Determine the [X, Y] coordinate at the center of the cell enclosing the given text.  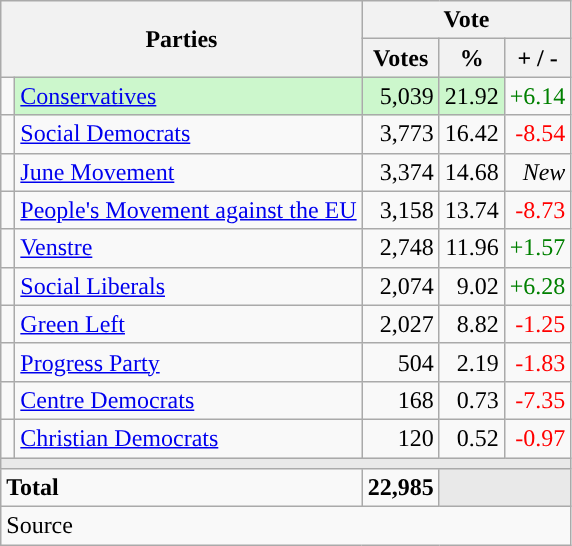
2,027 [400, 324]
22,985 [400, 488]
14.68 [472, 172]
Green Left [188, 324]
3,158 [400, 210]
5,039 [400, 96]
504 [400, 362]
Source [286, 526]
Venstre [188, 248]
13.74 [472, 210]
% [472, 58]
+6.14 [538, 96]
-1.25 [538, 324]
Conservatives [188, 96]
0.73 [472, 400]
-7.35 [538, 400]
120 [400, 438]
Total [182, 488]
0.52 [472, 438]
Social Liberals [188, 286]
New [538, 172]
9.02 [472, 286]
Social Democrats [188, 134]
Centre Democrats [188, 400]
-8.54 [538, 134]
Christian Democrats [188, 438]
-1.83 [538, 362]
Vote [466, 20]
21.92 [472, 96]
3,374 [400, 172]
3,773 [400, 134]
Parties [182, 39]
16.42 [472, 134]
2.19 [472, 362]
-0.97 [538, 438]
-8.73 [538, 210]
2,748 [400, 248]
Progress Party [188, 362]
168 [400, 400]
+ / - [538, 58]
June Movement [188, 172]
2,074 [400, 286]
+6.28 [538, 286]
+1.57 [538, 248]
Votes [400, 58]
People's Movement against the EU [188, 210]
11.96 [472, 248]
8.82 [472, 324]
